Pinpoint the cell where the given text exists, returning its [X, Y] midpoint coordinate. 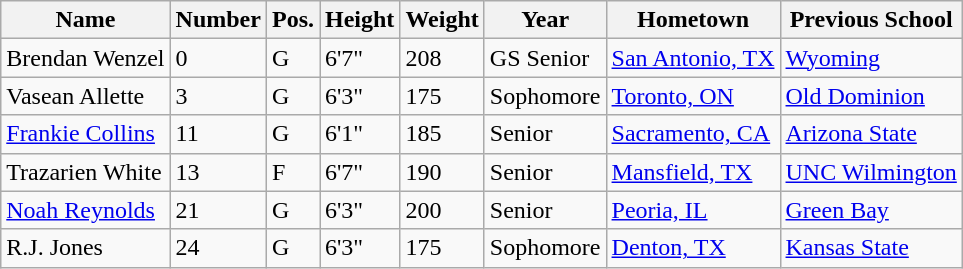
Weight [442, 20]
Toronto, ON [693, 96]
Mansfield, TX [693, 172]
Year [545, 20]
Frankie Collins [86, 134]
Wyoming [871, 58]
Kansas State [871, 248]
21 [218, 210]
UNC Wilmington [871, 172]
Trazarien White [86, 172]
200 [442, 210]
Denton, TX [693, 248]
208 [442, 58]
Arizona State [871, 134]
Number [218, 20]
Height [360, 20]
Hometown [693, 20]
24 [218, 248]
Peoria, IL [693, 210]
190 [442, 172]
Green Bay [871, 210]
11 [218, 134]
6'1" [360, 134]
Name [86, 20]
13 [218, 172]
3 [218, 96]
Vasean Allette [86, 96]
Noah Reynolds [86, 210]
Previous School [871, 20]
185 [442, 134]
Sacramento, CA [693, 134]
0 [218, 58]
Old Dominion [871, 96]
F [292, 172]
Pos. [292, 20]
R.J. Jones [86, 248]
San Antonio, TX [693, 58]
Brendan Wenzel [86, 58]
GS Senior [545, 58]
